Detect which cell encompasses the target text, then output its [x, y] center coordinate. 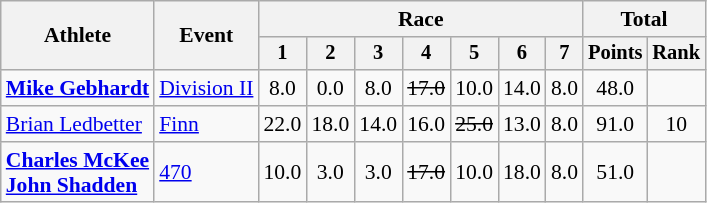
10 [676, 124]
4 [426, 54]
16.0 [426, 124]
1 [282, 54]
Brian Ledbetter [78, 124]
7 [564, 54]
25.0 [474, 124]
51.0 [615, 172]
2 [330, 54]
Division II [206, 88]
0.0 [330, 88]
Points [615, 54]
Charles McKeeJohn Shadden [78, 172]
Total [644, 19]
22.0 [282, 124]
91.0 [615, 124]
Athlete [78, 36]
5 [474, 54]
48.0 [615, 88]
Race [420, 19]
Finn [206, 124]
Mike Gebhardt [78, 88]
3 [378, 54]
13.0 [522, 124]
Rank [676, 54]
6 [522, 54]
Event [206, 36]
470 [206, 172]
